Provide the (X, Y) coordinate of the cell's center where the given text is located.  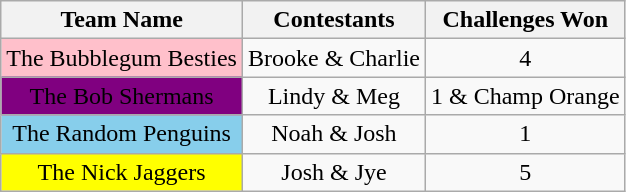
Team Name (122, 20)
Challenges Won (525, 20)
1 & Champ Orange (525, 96)
Contestants (334, 20)
The Bob Shermans (122, 96)
The Bubblegum Besties (122, 58)
Noah & Josh (334, 134)
The Nick Jaggers (122, 172)
1 (525, 134)
Josh & Jye (334, 172)
4 (525, 58)
5 (525, 172)
Lindy & Meg (334, 96)
Brooke & Charlie (334, 58)
The Random Penguins (122, 134)
